Identify which cell holds the provided text, then report its [X, Y] central coordinate. 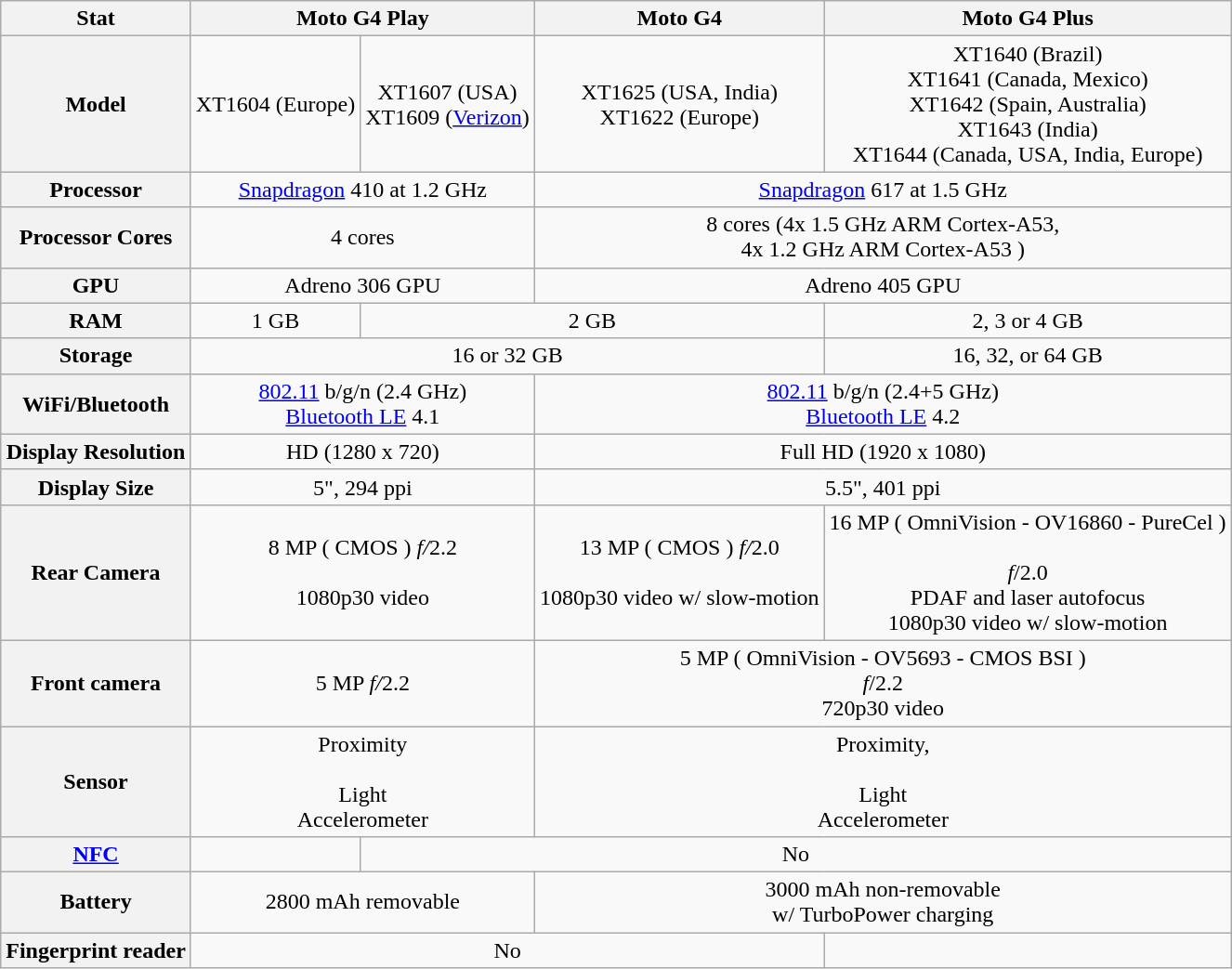
GPU [97, 285]
16 or 32 GB [507, 356]
Battery [97, 903]
Moto G4 Plus [1028, 19]
HD (1280 x 720) [362, 452]
802.11 b/g/n (2.4+5 GHz)Bluetooth LE 4.2 [883, 403]
Processor [97, 190]
Snapdragon 617 at 1.5 GHz [883, 190]
2 GB [593, 321]
RAM [97, 321]
Display Resolution [97, 452]
Fingerprint reader [97, 950]
8 cores (4x 1.5 GHz ARM Cortex-A53,4x 1.2 GHz ARM Cortex-A53 ) [883, 238]
XT1625 (USA, India)XT1622 (Europe) [679, 104]
Display Size [97, 487]
802.11 b/g/n (2.4 GHz)Bluetooth LE 4.1 [362, 403]
1 GB [275, 321]
2, 3 or 4 GB [1028, 321]
Storage [97, 356]
Adreno 306 GPU [362, 285]
16 MP ( OmniVision - OV16860 - PureCel ) f/2.0 PDAF and laser autofocus 1080p30 video w/ slow-motion [1028, 572]
3000 mAh non-removablew/ TurboPower charging [883, 903]
Model [97, 104]
Front camera [97, 683]
4 cores [362, 238]
13 MP ( CMOS ) f/2.01080p30 video w/ slow-motion [679, 572]
Moto G4 [679, 19]
ProximityLight Accelerometer [362, 782]
5 MP f/2.2 [362, 683]
5", 294 ppi [362, 487]
NFC [97, 855]
WiFi/Bluetooth [97, 403]
XT1640 (Brazil)XT1641 (Canada, Mexico)XT1642 (Spain, Australia)XT1643 (India)XT1644 (Canada, USA, India, Europe) [1028, 104]
Proximity,Light Accelerometer [883, 782]
2800 mAh removable [362, 903]
Snapdragon 410 at 1.2 GHz [362, 190]
Moto G4 Play [362, 19]
Full HD (1920 x 1080) [883, 452]
5.5", 401 ppi [883, 487]
8 MP ( CMOS ) f/2.21080p30 video [362, 572]
Stat [97, 19]
Rear Camera [97, 572]
XT1607 (USA)XT1609 (Verizon) [448, 104]
16, 32, or 64 GB [1028, 356]
Sensor [97, 782]
Adreno 405 GPU [883, 285]
Processor Cores [97, 238]
5 MP ( OmniVision - OV5693 - CMOS BSI ) f/2.2 720p30 video [883, 683]
XT1604 (Europe) [275, 104]
